Return the (x, y) coordinate for the center point of the cell that contains the specified text.  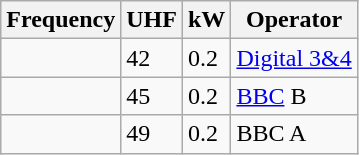
Frequency (61, 20)
Operator (294, 20)
kW (206, 20)
45 (152, 96)
BBC B (294, 96)
42 (152, 58)
Digital 3&4 (294, 58)
UHF (152, 20)
49 (152, 134)
BBC A (294, 134)
